Identify which cell holds the provided text, then report its [x, y] central coordinate. 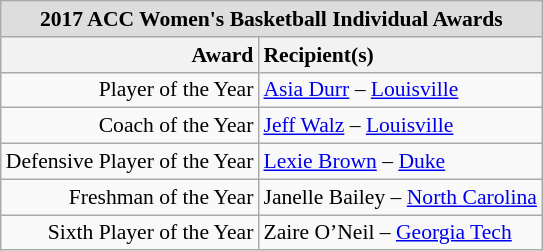
Defensive Player of the Year [130, 162]
Jeff Walz – Louisville [400, 126]
Freshman of the Year [130, 197]
Sixth Player of the Year [130, 233]
Janelle Bailey – North Carolina [400, 197]
Player of the Year [130, 90]
Coach of the Year [130, 126]
2017 ACC Women's Basketball Individual Awards [272, 19]
Recipient(s) [400, 55]
Zaire O’Neil – Georgia Tech [400, 233]
Lexie Brown – Duke [400, 162]
Award [130, 55]
Asia Durr – Louisville [400, 90]
